Return (x, y) of the center of cell containing provided text 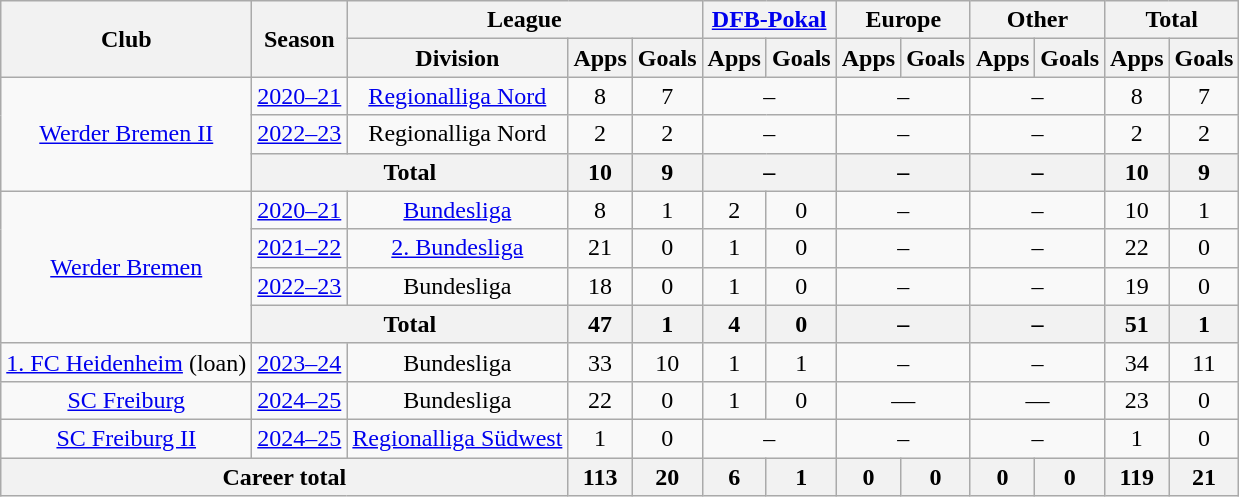
Division (458, 58)
2021–22 (300, 248)
113 (600, 477)
4 (734, 324)
19 (1137, 286)
Regionalliga Südwest (458, 438)
2. Bundesliga (458, 248)
DFB-Pokal (769, 20)
Werder Bremen (126, 267)
51 (1137, 324)
2023–24 (300, 362)
18 (600, 286)
33 (600, 362)
Club (126, 39)
1. FC Heidenheim (loan) (126, 362)
11 (1204, 362)
20 (667, 477)
23 (1137, 400)
Werder Bremen II (126, 134)
Other (1037, 20)
34 (1137, 362)
Career total (284, 477)
SC Freiburg (126, 400)
47 (600, 324)
Europe (903, 20)
SC Freiburg II (126, 438)
Season (300, 39)
League (524, 20)
119 (1137, 477)
6 (734, 477)
